Scan for the cell matching the given text and deliver its (X, Y) coordinate at center. 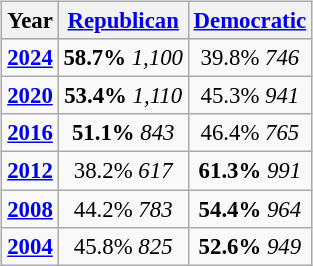
44.2% 783 (123, 209)
2012 (30, 171)
Republican (123, 21)
45.8% 825 (123, 246)
2016 (30, 133)
45.3% 941 (250, 96)
2024 (30, 58)
39.8% 746 (250, 58)
38.2% 617 (123, 171)
2008 (30, 209)
2004 (30, 246)
46.4% 765 (250, 133)
51.1% 843 (123, 133)
2020 (30, 96)
61.3% 991 (250, 171)
52.6% 949 (250, 246)
Year (30, 21)
Democratic (250, 21)
54.4% 964 (250, 209)
53.4% 1,110 (123, 96)
58.7% 1,100 (123, 58)
